Pinpoint the cell where the given text exists, returning its [x, y] midpoint coordinate. 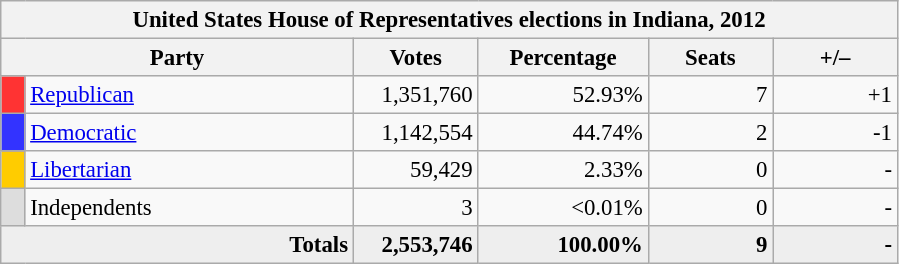
3 [416, 208]
2.33% [563, 170]
2 [710, 133]
Percentage [563, 58]
100.00% [563, 245]
Totals [178, 245]
Republican [189, 95]
Votes [416, 58]
1,351,760 [416, 95]
+1 [836, 95]
59,429 [416, 170]
Independents [189, 208]
9 [710, 245]
52.93% [563, 95]
United States House of Representatives elections in Indiana, 2012 [450, 20]
1,142,554 [416, 133]
7 [710, 95]
<0.01% [563, 208]
Party [178, 58]
Seats [710, 58]
+/– [836, 58]
Libertarian [189, 170]
-1 [836, 133]
44.74% [563, 133]
Democratic [189, 133]
2,553,746 [416, 245]
